Output the (x, y) coordinate of the center of the cell containing the given text.  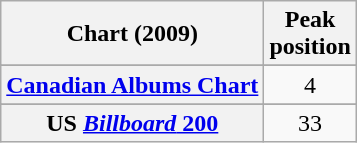
4 (310, 85)
US Billboard 200 (132, 123)
Canadian Albums Chart (132, 85)
Peakposition (310, 34)
33 (310, 123)
Chart (2009) (132, 34)
